Detect which cell encompasses the target text, then output its (x, y) center coordinate. 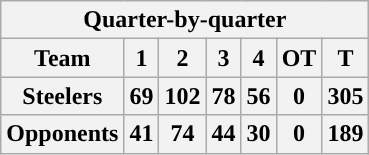
189 (346, 134)
1 (142, 58)
56 (258, 96)
OT (299, 58)
305 (346, 96)
Steelers (62, 96)
Quarter-by-quarter (185, 20)
74 (182, 134)
Team (62, 58)
44 (224, 134)
2 (182, 58)
3 (224, 58)
102 (182, 96)
69 (142, 96)
30 (258, 134)
Opponents (62, 134)
T (346, 58)
4 (258, 58)
78 (224, 96)
41 (142, 134)
